Detect which cell encompasses the target text, then output its [X, Y] center coordinate. 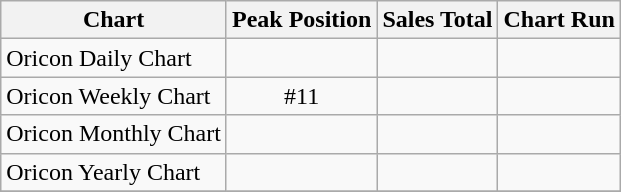
Chart Run [559, 20]
Sales Total [438, 20]
Oricon Yearly Chart [114, 172]
#11 [301, 96]
Chart [114, 20]
Oricon Weekly Chart [114, 96]
Peak Position [301, 20]
Oricon Daily Chart [114, 58]
Oricon Monthly Chart [114, 134]
